Search for the cell housing the specified text and yield its [x, y] center coordinate. 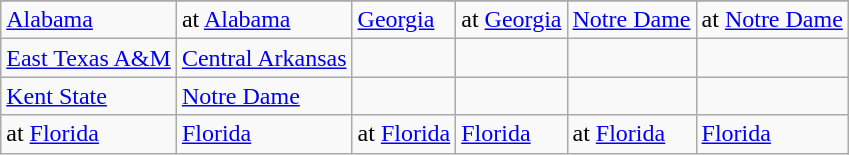
at Notre Dame [772, 20]
at Alabama [264, 20]
at Georgia [512, 20]
Kent State [89, 96]
Alabama [89, 20]
Central Arkansas [264, 58]
East Texas A&M [89, 58]
Georgia [404, 20]
